Find where the given text appears and provide that cell's center as (X, Y) coordinate. 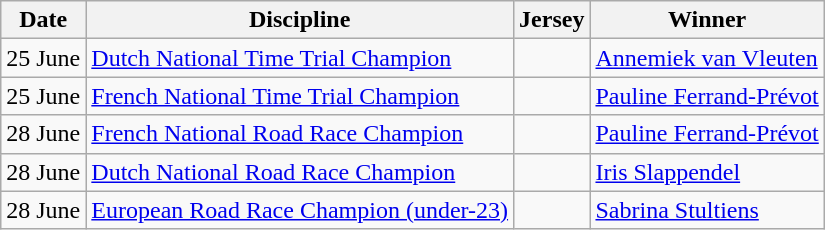
European Road Race Champion (under-23) (300, 210)
Annemiek van Vleuten (707, 58)
Sabrina Stultiens (707, 210)
Discipline (300, 20)
Jersey (552, 20)
French National Time Trial Champion (300, 96)
Dutch National Road Race Champion (300, 172)
Iris Slappendel (707, 172)
Winner (707, 20)
Dutch National Time Trial Champion (300, 58)
French National Road Race Champion (300, 134)
Date (44, 20)
